Find where the given text appears and provide that cell's center as [x, y] coordinate. 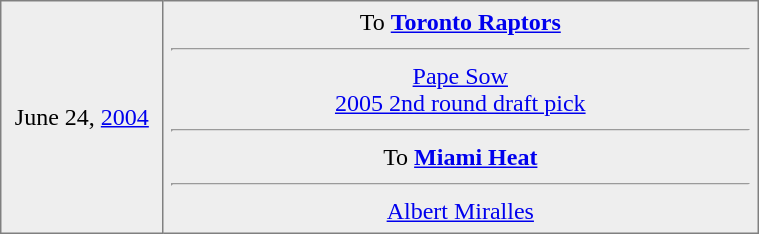
To Toronto RaptorsPape Sow2005 2nd round draft pickTo Miami HeatAlbert Miralles [460, 117]
June 24, 2004 [82, 117]
